Return the (X, Y) coordinate for the center point of the cell that contains the specified text.  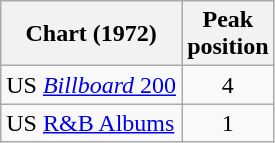
4 (228, 85)
1 (228, 123)
US R&B Albums (92, 123)
US Billboard 200 (92, 85)
Chart (1972) (92, 34)
Peakposition (228, 34)
